Identify which cell holds the provided text, then report its [x, y] central coordinate. 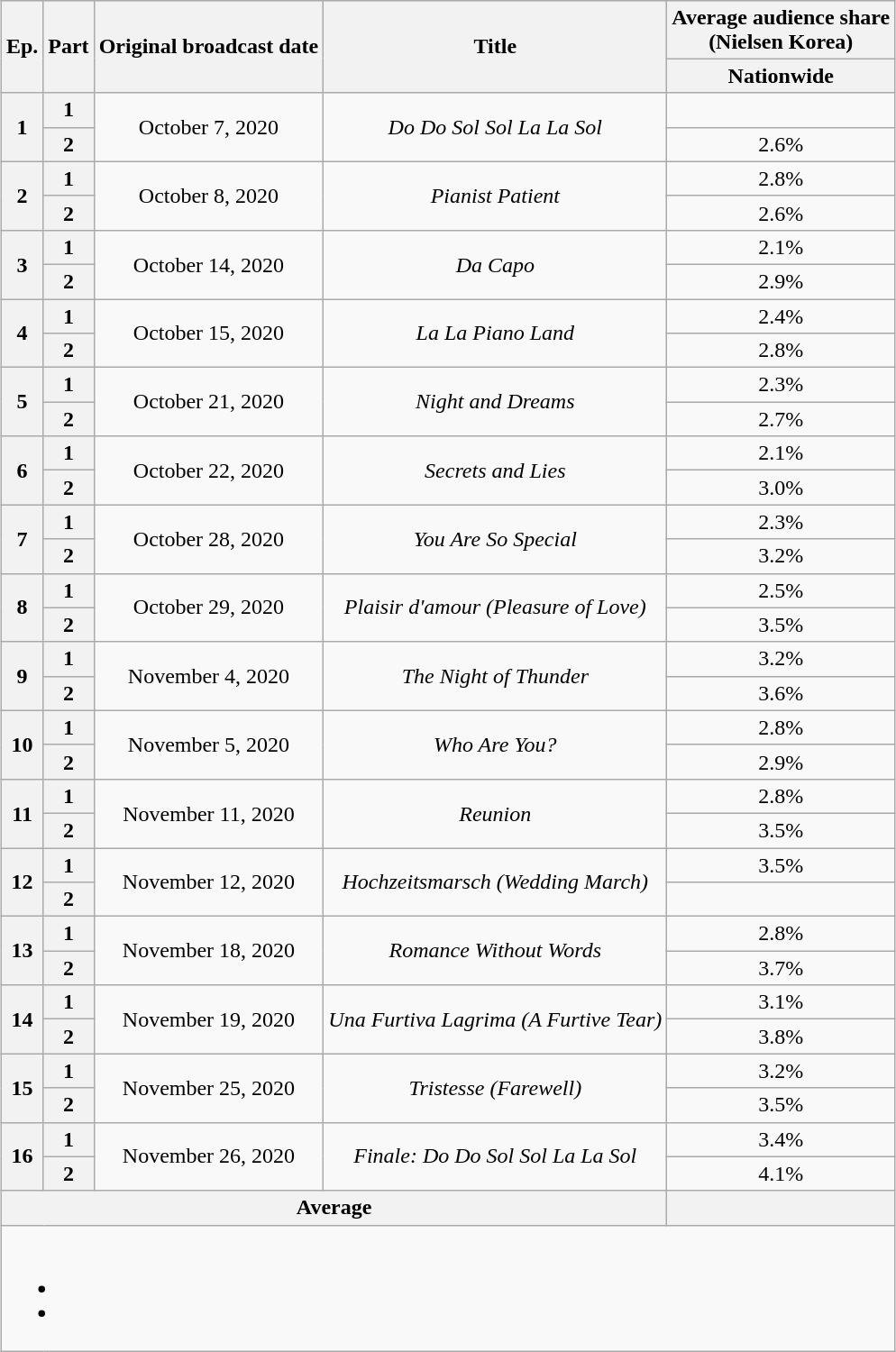
Do Do Sol Sol La La Sol [496, 127]
November 19, 2020 [209, 1019]
Part [69, 47]
November 18, 2020 [209, 951]
November 5, 2020 [209, 745]
November 12, 2020 [209, 882]
11 [22, 813]
Nationwide [781, 76]
15 [22, 1088]
Tristesse (Farewell) [496, 1088]
10 [22, 745]
2.7% [781, 419]
5 [22, 402]
Title [496, 47]
La La Piano Land [496, 333]
October 29, 2020 [209, 607]
3.1% [781, 1002]
Average audience share(Nielsen Korea) [781, 29]
Romance Without Words [496, 951]
Hochzeitsmarsch (Wedding March) [496, 882]
Secrets and Lies [496, 470]
Night and Dreams [496, 402]
October 7, 2020 [209, 127]
9 [22, 676]
4.1% [781, 1174]
6 [22, 470]
Plaisir d'amour (Pleasure of Love) [496, 607]
Who Are You? [496, 745]
12 [22, 882]
October 28, 2020 [209, 539]
2.4% [781, 316]
Pianist Patient [496, 196]
October 15, 2020 [209, 333]
November 26, 2020 [209, 1156]
16 [22, 1156]
You Are So Special [496, 539]
Una Furtiva Lagrima (A Furtive Tear) [496, 1019]
8 [22, 607]
Finale: Do Do Sol Sol La La Sol [496, 1156]
3.8% [781, 1037]
3.7% [781, 968]
2.5% [781, 590]
7 [22, 539]
The Night of Thunder [496, 676]
3.6% [781, 693]
October 21, 2020 [209, 402]
October 14, 2020 [209, 264]
4 [22, 333]
October 8, 2020 [209, 196]
3.0% [781, 488]
Ep. [22, 47]
Original broadcast date [209, 47]
November 4, 2020 [209, 676]
November 11, 2020 [209, 813]
13 [22, 951]
Reunion [496, 813]
Average [334, 1208]
October 22, 2020 [209, 470]
3.4% [781, 1139]
Da Capo [496, 264]
14 [22, 1019]
3 [22, 264]
November 25, 2020 [209, 1088]
